Determine the [X, Y] coordinate at the center of the cell enclosing the given text.  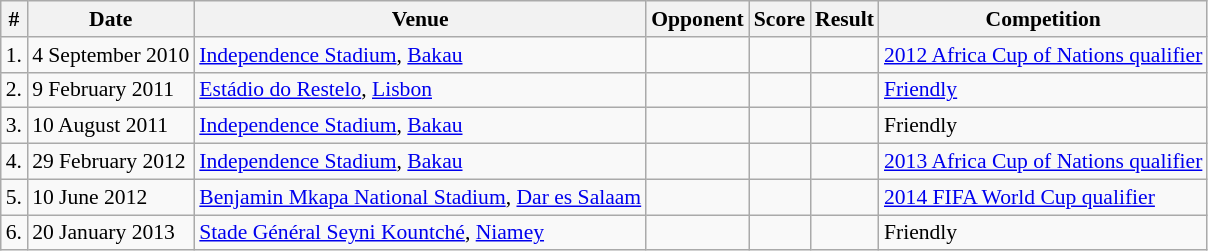
5. [14, 197]
2012 Africa Cup of Nations qualifier [1043, 55]
6. [14, 233]
9 February 2011 [110, 90]
2013 Africa Cup of Nations qualifier [1043, 162]
2014 FIFA World Cup qualifier [1043, 197]
2. [14, 90]
Score [780, 19]
20 January 2013 [110, 233]
# [14, 19]
3. [14, 126]
Venue [420, 19]
Result [844, 19]
Estádio do Restelo, Lisbon [420, 90]
Stade Général Seyni Kountché, Niamey [420, 233]
4 September 2010 [110, 55]
4. [14, 162]
Opponent [698, 19]
1. [14, 55]
29 February 2012 [110, 162]
Benjamin Mkapa National Stadium, Dar es Salaam [420, 197]
10 June 2012 [110, 197]
Date [110, 19]
Competition [1043, 19]
10 August 2011 [110, 126]
